Determine the [X, Y] coordinate at the center of the cell enclosing the given text.  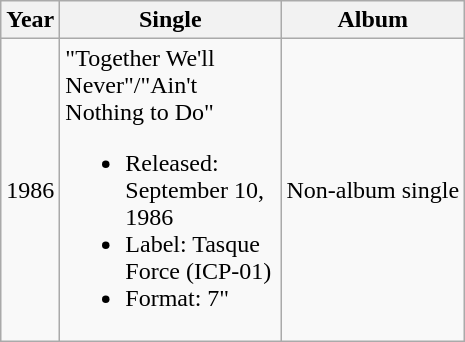
1986 [30, 190]
Album [373, 20]
Non-album single [373, 190]
"Together We'll Never"/"Ain't Nothing to Do"Released: September 10, 1986Label: Tasque Force (ICP-01)Format: 7" [170, 190]
Year [30, 20]
Single [170, 20]
